Extract the [X, Y] coordinate from the center of the cell holding the provided text.  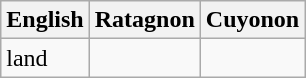
Cuyonon [252, 20]
Ratagnon [144, 20]
English [45, 20]
land [45, 58]
